Determine the [x, y] coordinate at the center of the cell enclosing the given text.  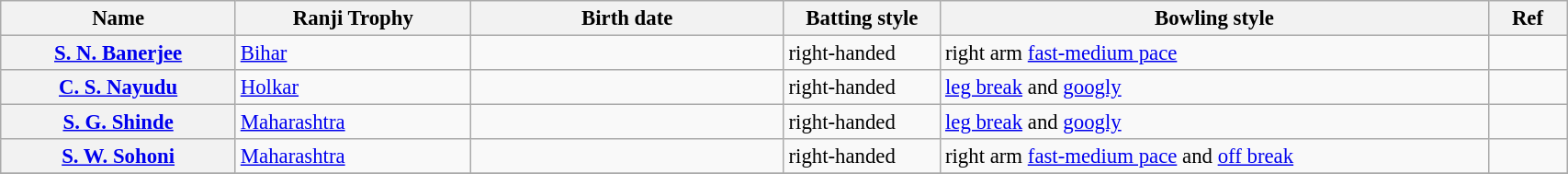
Bowling style [1214, 18]
Ref [1527, 18]
S. W. Sohoni [118, 157]
Holkar [353, 87]
Birth date [626, 18]
Name [118, 18]
right arm fast-medium pace [1214, 53]
Ranji Trophy [353, 18]
right arm fast-medium pace and off break [1214, 157]
S. G. Shinde [118, 122]
Batting style [862, 18]
Bihar [353, 53]
S. N. Banerjee [118, 53]
C. S. Nayudu [118, 87]
